Pinpoint the cell where the given text exists, returning its [x, y] midpoint coordinate. 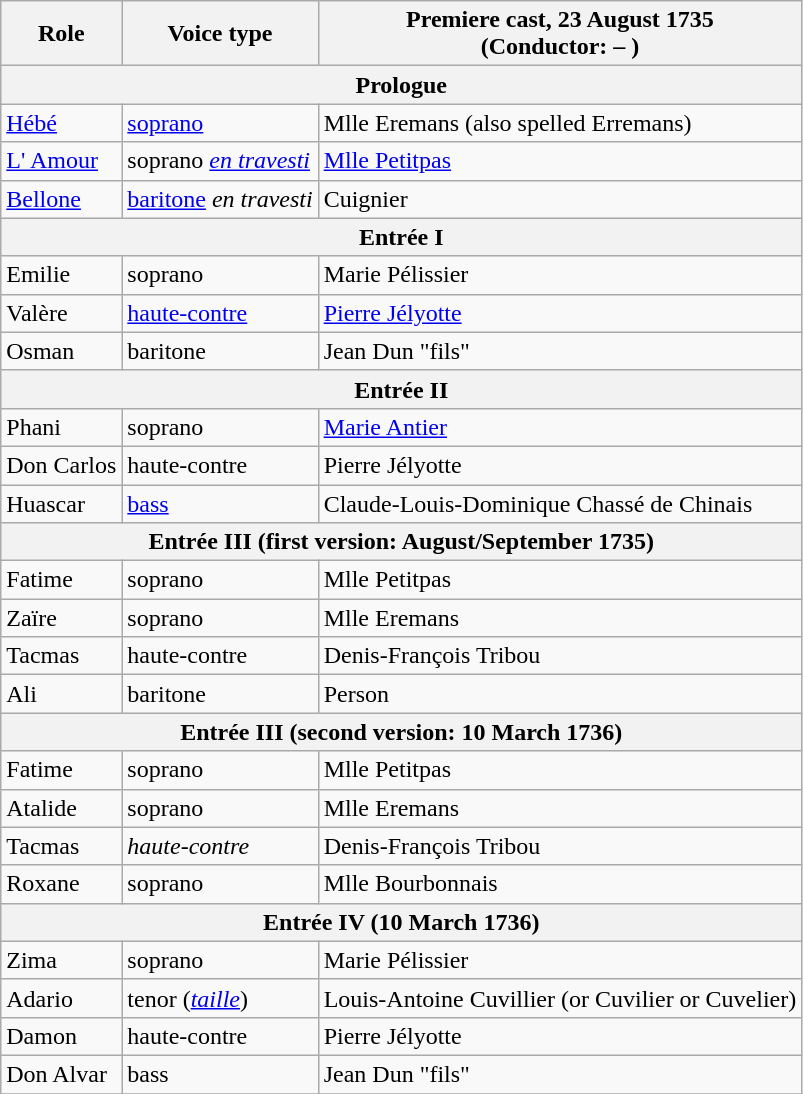
Atalide [62, 808]
Don Carlos [62, 465]
Zima [62, 960]
L' Amour [62, 161]
Bellone [62, 199]
Person [560, 694]
Valère [62, 313]
Claude-Louis-Dominique Chassé de Chinais [560, 503]
soprano en travesti [220, 161]
Phani [62, 427]
Adario [62, 998]
Damon [62, 1036]
Zaïre [62, 618]
Voice type [220, 34]
Emilie [62, 275]
Roxane [62, 884]
Prologue [402, 85]
Entrée III (second version: 10 March 1736) [402, 732]
Don Alvar [62, 1074]
Entrée IV (10 March 1736) [402, 922]
Ali [62, 694]
Cuignier [560, 199]
Marie Antier [560, 427]
Premiere cast, 23 August 1735(Conductor: – ) [560, 34]
Osman [62, 351]
Entrée I [402, 237]
Entrée II [402, 389]
Mlle Bourbonnais [560, 884]
Mlle Eremans (also spelled Erremans) [560, 123]
Huascar [62, 503]
tenor (taille) [220, 998]
Hébé [62, 123]
Role [62, 34]
baritone en travesti [220, 199]
Entrée III (first version: August/September 1735) [402, 542]
Louis-Antoine Cuvillier (or Cuvilier or Cuvelier) [560, 998]
